From the cell containing the given text, extract its center point as [x, y] coordinate. 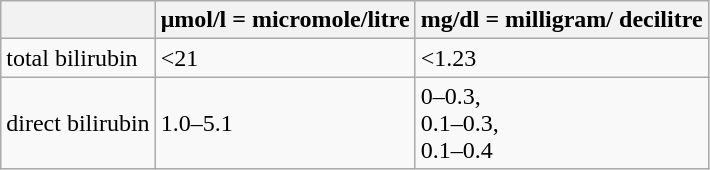
<1.23 [562, 58]
direct bilirubin [78, 123]
<21 [285, 58]
0–0.3, 0.1–0.3, 0.1–0.4 [562, 123]
total bilirubin [78, 58]
μmol/l = micromole/litre [285, 20]
mg/dl = milligram/ decilitre [562, 20]
1.0–5.1 [285, 123]
